Locate the cell with the specified text and output its [x, y] center coordinate. 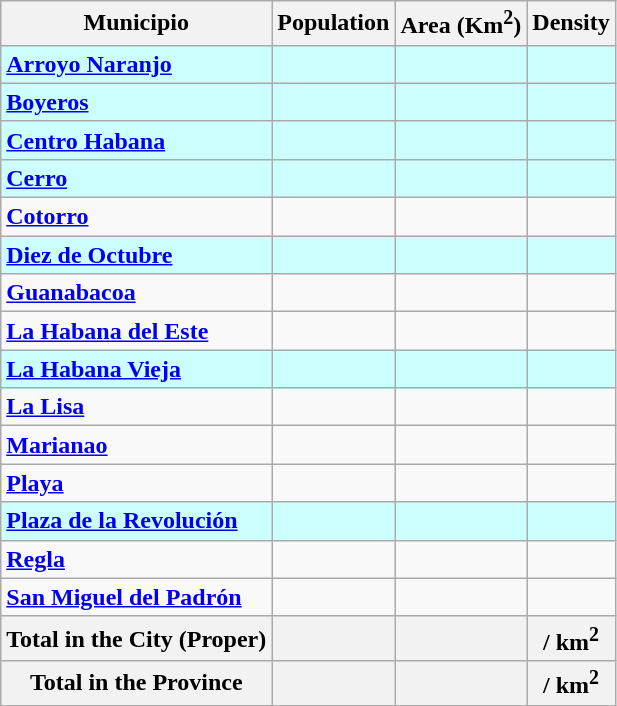
Playa [136, 483]
Total in the Province [136, 684]
Area (Km2) [461, 24]
Municipio [136, 24]
Diez de Octubre [136, 255]
Boyeros [136, 102]
Arroyo Naranjo [136, 64]
San Miguel del Padrón [136, 597]
Population [334, 24]
Cerro [136, 178]
Total in the City (Proper) [136, 638]
La Habana del Este [136, 331]
Marianao [136, 445]
Regla [136, 559]
La Lisa [136, 407]
Guanabacoa [136, 293]
Plaza de la Revolución [136, 521]
Cotorro [136, 217]
Density [571, 24]
Centro Habana [136, 140]
La Habana Vieja [136, 369]
